Identify which cell holds the provided text, then report its [x, y] central coordinate. 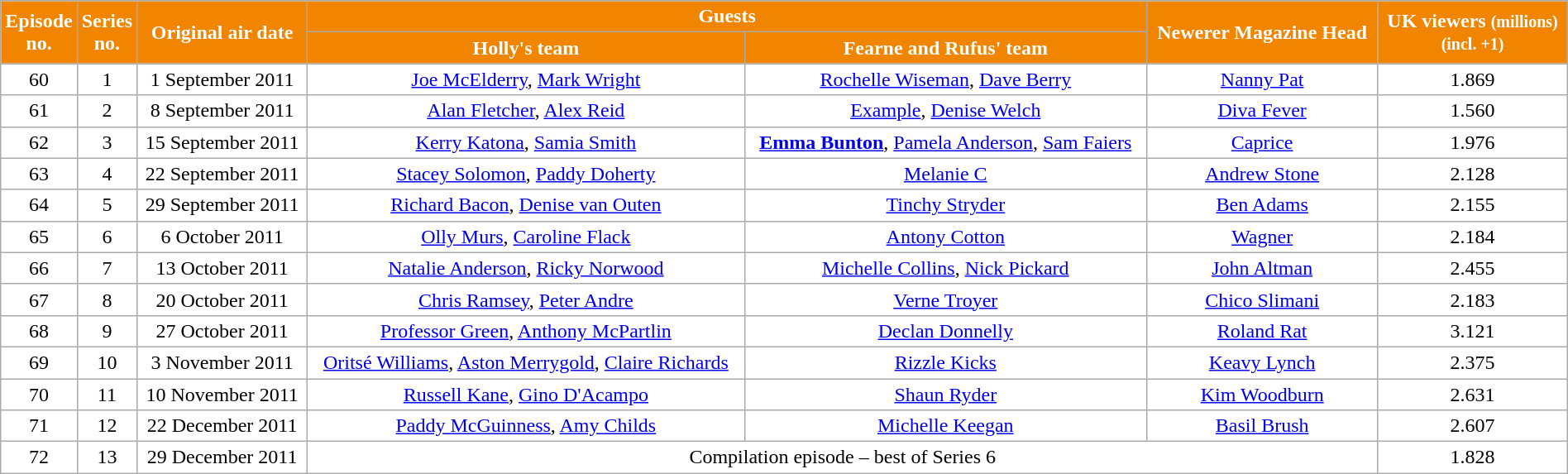
Example, Denise Welch [945, 111]
2.375 [1472, 362]
71 [39, 426]
Emma Bunton, Pamela Anderson, Sam Faiers [945, 142]
Compilation episode – best of Series 6 [843, 457]
Original air date [222, 32]
Basil Brush [1262, 426]
Antony Cotton [945, 237]
Holly's team [526, 48]
Andrew Stone [1262, 174]
13 October 2011 [222, 268]
68 [39, 331]
66 [39, 268]
6 [107, 237]
Episodeno. [39, 32]
2.128 [1472, 174]
John Altman [1262, 268]
Paddy McGuinness, Amy Childs [526, 426]
20 October 2011 [222, 299]
22 September 2011 [222, 174]
62 [39, 142]
Rizzle Kicks [945, 362]
Professor Green, Anthony McPartlin [526, 331]
2.155 [1472, 205]
5 [107, 205]
Roland Rat [1262, 331]
Melanie C [945, 174]
65 [39, 237]
11 [107, 395]
60 [39, 79]
27 October 2011 [222, 331]
8 [107, 299]
Fearne and Rufus' team [945, 48]
Shaun Ryder [945, 395]
1.828 [1472, 457]
Nanny Pat [1262, 79]
Rochelle Wiseman, Dave Berry [945, 79]
Newerer Magazine Head [1262, 32]
10 November 2011 [222, 395]
64 [39, 205]
Keavy Lynch [1262, 362]
2.631 [1472, 395]
Verne Troyer [945, 299]
Chris Ramsey, Peter Andre [526, 299]
Michelle Collins, Nick Pickard [945, 268]
13 [107, 457]
Natalie Anderson, Ricky Norwood [526, 268]
22 December 2011 [222, 426]
Ben Adams [1262, 205]
29 December 2011 [222, 457]
3 [107, 142]
Declan Donnelly [945, 331]
UK viewers (millions)(incl. +1) [1472, 32]
Richard Bacon, Denise van Outen [526, 205]
Guests [728, 17]
Oritsé Williams, Aston Merrygold, Claire Richards [526, 362]
Tinchy Stryder [945, 205]
Alan Fletcher, Alex Reid [526, 111]
1.976 [1472, 142]
Michelle Keegan [945, 426]
2 [107, 111]
67 [39, 299]
6 October 2011 [222, 237]
Wagner [1262, 237]
2.184 [1472, 237]
69 [39, 362]
4 [107, 174]
15 September 2011 [222, 142]
2.183 [1472, 299]
Chico Slimani [1262, 299]
12 [107, 426]
70 [39, 395]
61 [39, 111]
1 September 2011 [222, 79]
2.607 [1472, 426]
7 [107, 268]
1.560 [1472, 111]
29 September 2011 [222, 205]
63 [39, 174]
9 [107, 331]
Stacey Solomon, Paddy Doherty [526, 174]
Kerry Katona, Samia Smith [526, 142]
Diva Fever [1262, 111]
Seriesno. [107, 32]
3.121 [1472, 331]
72 [39, 457]
3 November 2011 [222, 362]
Caprice [1262, 142]
Joe McElderry, Mark Wright [526, 79]
2.455 [1472, 268]
1.869 [1472, 79]
Olly Murs, Caroline Flack [526, 237]
Russell Kane, Gino D'Acampo [526, 395]
10 [107, 362]
1 [107, 79]
Kim Woodburn [1262, 395]
8 September 2011 [222, 111]
